Capture the cell that displays the provided text and extract its [X, Y] central coordinate. 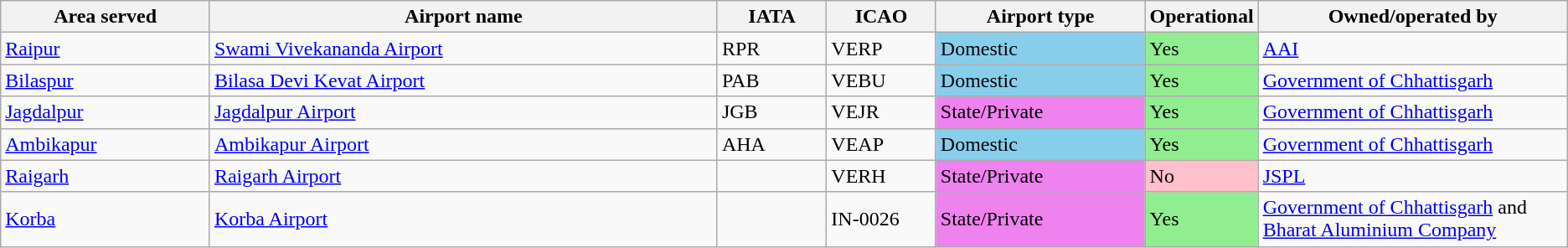
IATA [771, 17]
Airport type [1040, 17]
Bilaspur [106, 80]
PAB [771, 80]
Owned/operated by [1412, 17]
VEBU [881, 80]
JSPL [1412, 176]
Bilasa Devi Kevat Airport [463, 80]
Government of Chhattisgarh and Bharat Aluminium Company [1412, 220]
Raipur [106, 49]
Raigarh Airport [463, 176]
Operational [1201, 17]
VEAP [881, 144]
Swami Vivekananda Airport [463, 49]
AHA [771, 144]
JGB [771, 112]
Jagdalpur [106, 112]
RPR [771, 49]
Jagdalpur Airport [463, 112]
No [1201, 176]
Korba [106, 220]
VERP [881, 49]
VEJR [881, 112]
Raigarh [106, 176]
VERH [881, 176]
Ambikapur Airport [463, 144]
Ambikapur [106, 144]
ICAO [881, 17]
Korba Airport [463, 220]
Airport name [463, 17]
AAI [1412, 49]
IN-0026 [881, 220]
Area served [106, 17]
